Determine the [X, Y] coordinate at the center of the cell enclosing the given text.  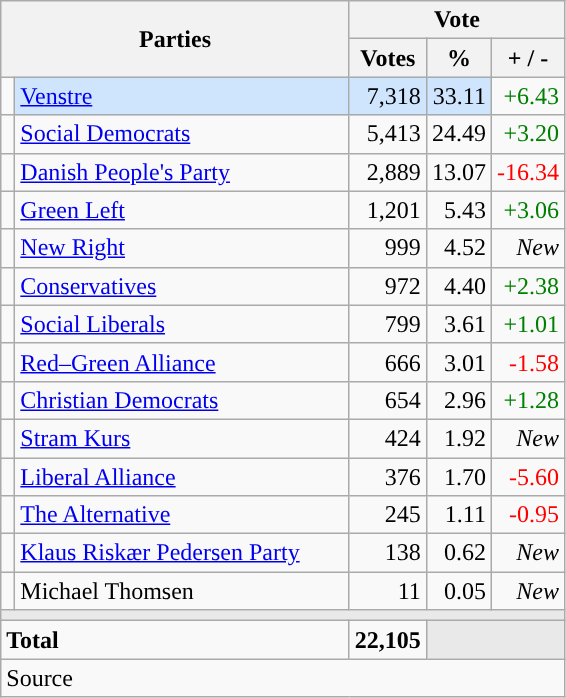
1.70 [458, 477]
1.11 [458, 515]
5.43 [458, 210]
999 [388, 248]
24.49 [458, 134]
7,318 [388, 96]
Klaus Riskær Pedersen Party [182, 553]
+1.28 [528, 400]
4.52 [458, 248]
376 [388, 477]
-5.60 [528, 477]
New Right [182, 248]
Conservatives [182, 286]
22,105 [388, 640]
+ / - [528, 58]
Votes [388, 58]
-16.34 [528, 172]
% [458, 58]
666 [388, 362]
Michael Thomsen [182, 591]
Venstre [182, 96]
-1.58 [528, 362]
245 [388, 515]
Social Liberals [182, 324]
-0.95 [528, 515]
Stram Kurs [182, 438]
0.62 [458, 553]
13.07 [458, 172]
The Alternative [182, 515]
+6.43 [528, 96]
972 [388, 286]
Total [176, 640]
Liberal Alliance [182, 477]
1.92 [458, 438]
Vote [456, 20]
Parties [176, 39]
+3.20 [528, 134]
799 [388, 324]
Red–Green Alliance [182, 362]
2.96 [458, 400]
Green Left [182, 210]
5,413 [388, 134]
11 [388, 591]
138 [388, 553]
0.05 [458, 591]
424 [388, 438]
+1.01 [528, 324]
Christian Democrats [182, 400]
Source [283, 678]
3.61 [458, 324]
33.11 [458, 96]
1,201 [388, 210]
Danish People's Party [182, 172]
4.40 [458, 286]
Social Democrats [182, 134]
+3.06 [528, 210]
+2.38 [528, 286]
2,889 [388, 172]
654 [388, 400]
3.01 [458, 362]
